Return [X, Y] of the center of cell containing provided text 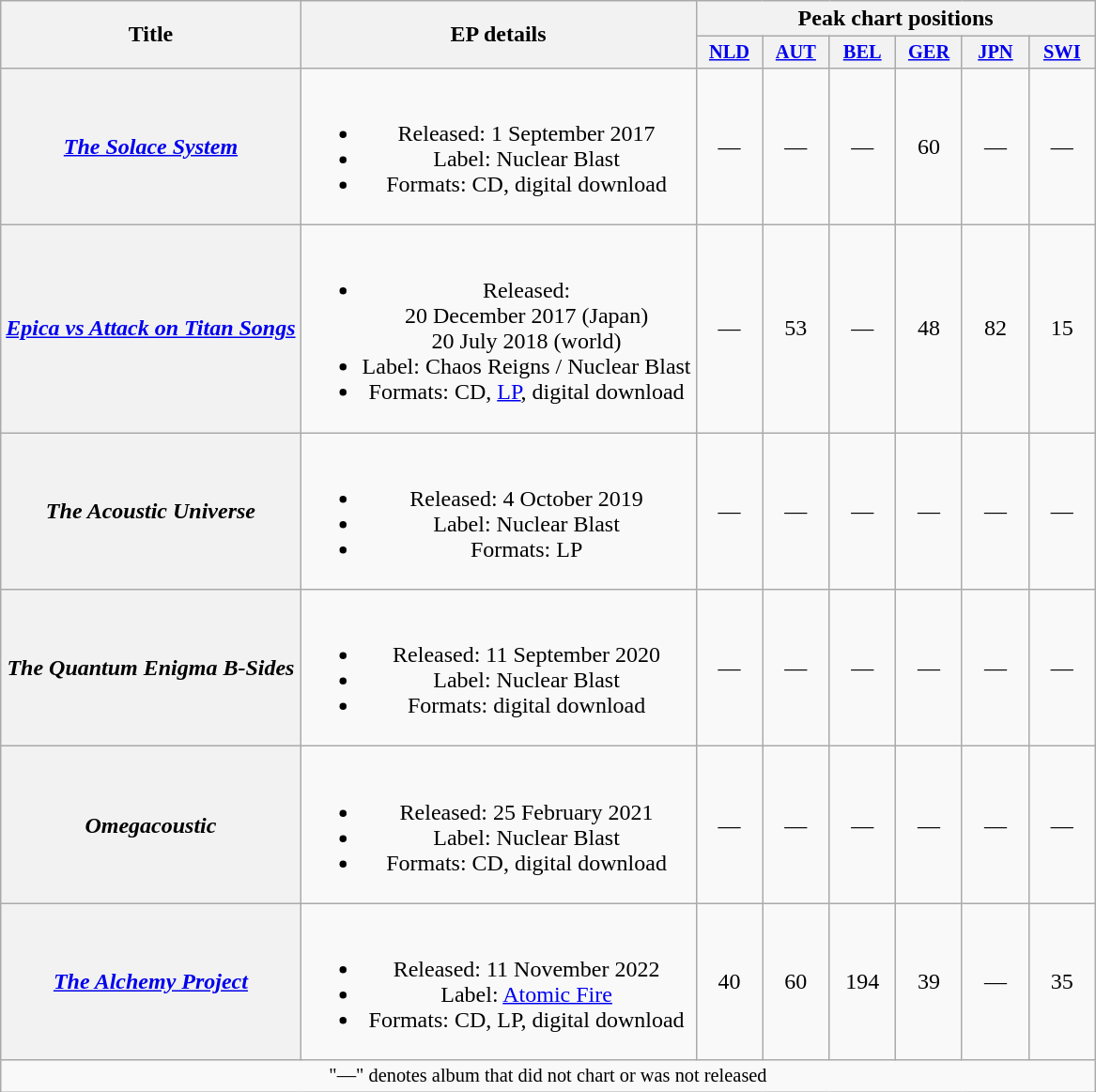
82 [996, 329]
JPN [996, 53]
SWI [1061, 53]
Epica vs Attack on Titan Songs [150, 329]
"—" denotes album that did not chart or was not released [548, 1076]
Released: 20 December 2017 (Japan)20 July 2018 (world)Label: Chaos Reigns / Nuclear BlastFormats: CD, LP, digital download [498, 329]
Omegacoustic [150, 824]
194 [862, 982]
The Alchemy Project [150, 982]
Released: 4 October 2019Label: Nuclear BlastFormats: LP [498, 511]
35 [1061, 982]
NLD [729, 53]
Released: 11 September 2020Label: Nuclear BlastFormats: digital download [498, 669]
The Solace System [150, 146]
Released: 1 September 2017Label: Nuclear BlastFormats: CD, digital download [498, 146]
40 [729, 982]
AUT [796, 53]
48 [930, 329]
EP details [498, 35]
The Acoustic Universe [150, 511]
Released: 11 November 2022Label: Atomic FireFormats: CD, LP, digital download [498, 982]
BEL [862, 53]
Title [150, 35]
GER [930, 53]
The Quantum Enigma B-Sides [150, 669]
Peak chart positions [896, 19]
15 [1061, 329]
39 [930, 982]
Released: 25 February 2021Label: Nuclear BlastFormats: CD, digital download [498, 824]
53 [796, 329]
